Find where the given text appears and provide that cell's center as [x, y] coordinate. 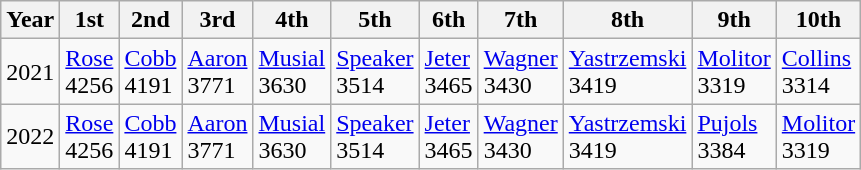
2nd [150, 20]
Year [30, 20]
5th [375, 20]
2022 [30, 136]
9th [734, 20]
Pujols3384 [734, 136]
1st [90, 20]
4th [292, 20]
2021 [30, 72]
10th [818, 20]
3rd [218, 20]
Collins3314 [818, 72]
7th [520, 20]
8th [628, 20]
6th [448, 20]
